Identify which cell holds the provided text, then report its [X, Y] central coordinate. 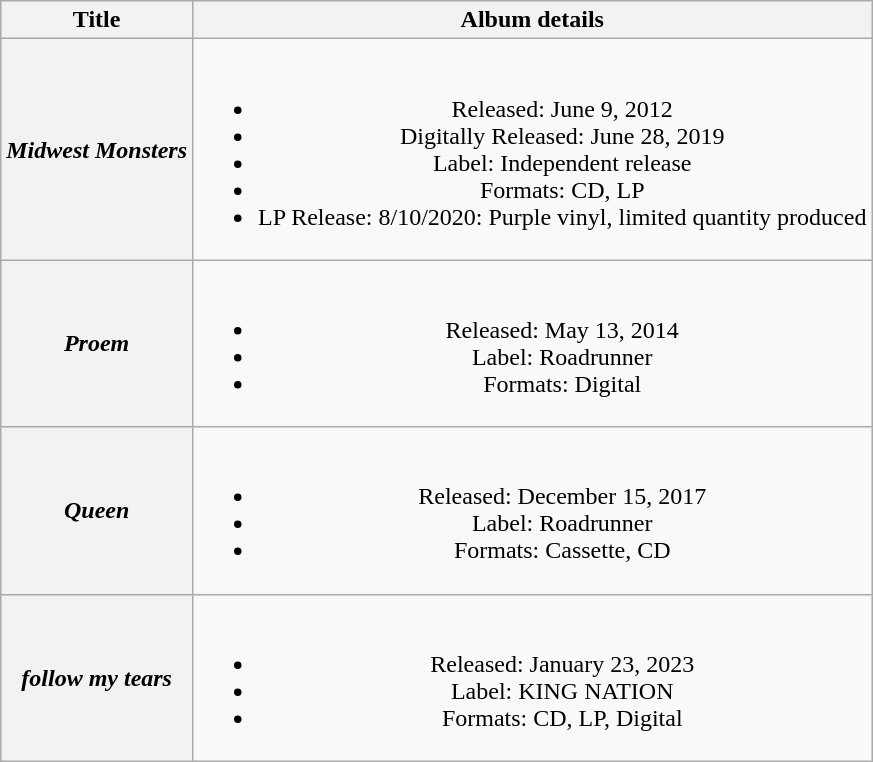
Title [97, 20]
Proem [97, 344]
Released: May 13, 2014Label: RoadrunnerFormats: Digital [532, 344]
Released: January 23, 2023Label: KING NATIONFormats: CD, LP, Digital [532, 678]
follow my tears [97, 678]
Released: December 15, 2017Label: RoadrunnerFormats: Cassette, CD [532, 510]
Queen [97, 510]
Midwest Monsters [97, 150]
Album details [532, 20]
